Search for the cell housing the specified text and yield its (X, Y) center coordinate. 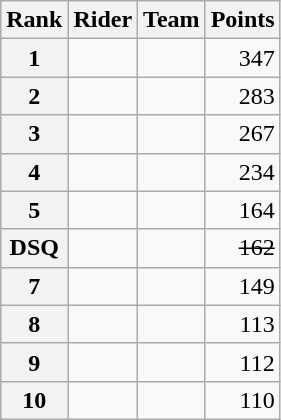
5 (34, 210)
164 (242, 210)
7 (34, 286)
347 (242, 58)
3 (34, 134)
4 (34, 172)
9 (34, 362)
DSQ (34, 248)
Rank (34, 20)
8 (34, 324)
10 (34, 400)
162 (242, 248)
Team (172, 20)
149 (242, 286)
1 (34, 58)
234 (242, 172)
112 (242, 362)
Points (242, 20)
Rider (103, 20)
267 (242, 134)
2 (34, 96)
110 (242, 400)
113 (242, 324)
283 (242, 96)
